Return the [X, Y] coordinate for the center point of the cell that contains the specified text.  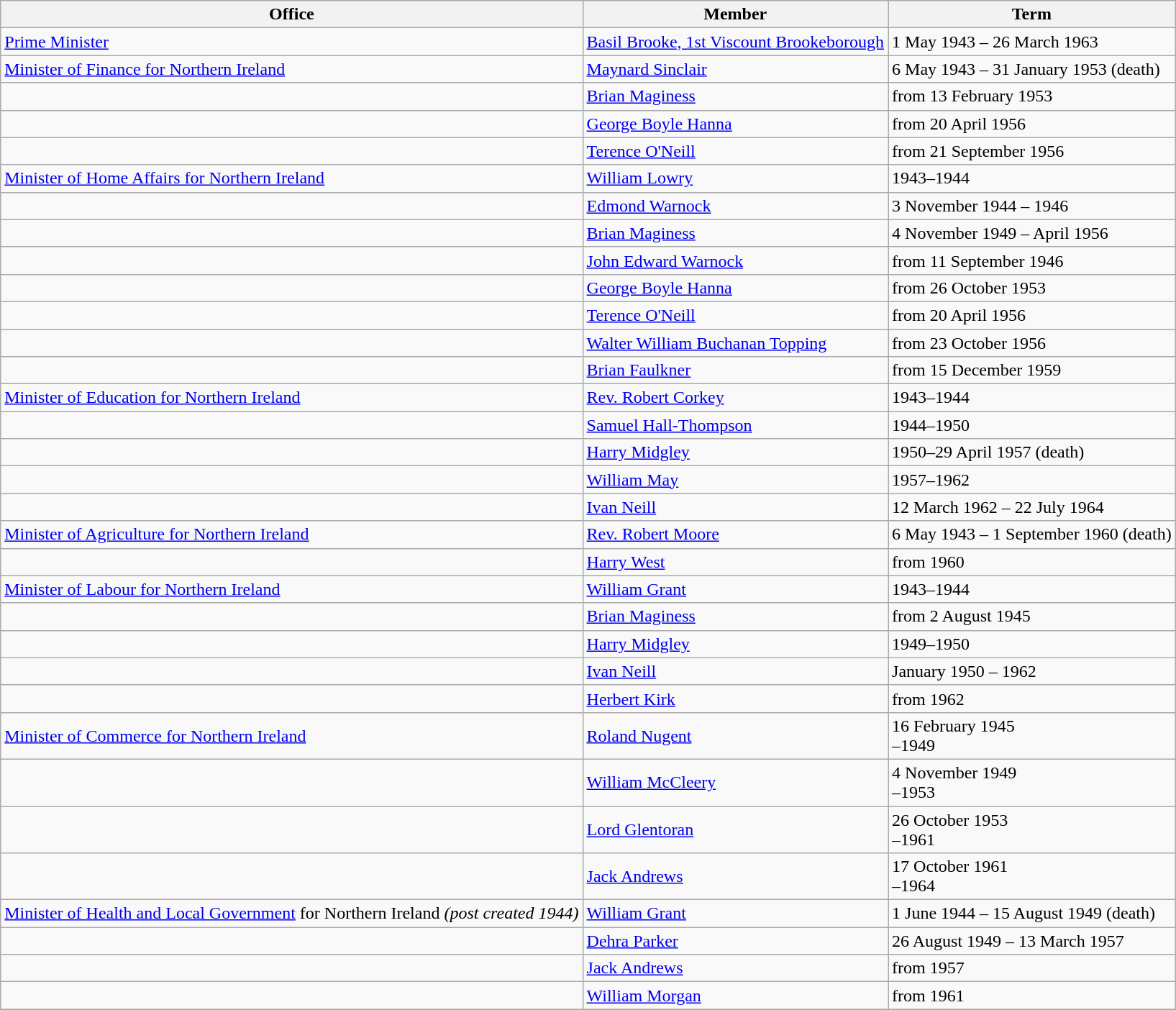
16 February 1945–1949 [1032, 735]
1957–1962 [1032, 480]
Walter William Buchanan Topping [735, 343]
Minister of Labour for Northern Ireland [292, 589]
from 26 October 1953 [1032, 288]
Minister of Agriculture for Northern Ireland [292, 534]
from 21 September 1956 [1032, 151]
3 November 1944 – 1946 [1032, 206]
from 2 August 1945 [1032, 617]
Minister of Home Affairs for Northern Ireland [292, 178]
1944–1950 [1032, 425]
Rev. Robert Moore [735, 534]
from 1962 [1032, 699]
from 15 December 1959 [1032, 370]
Minister of Health and Local Government for Northern Ireland (post created 1944) [292, 914]
Lord Glentoran [735, 829]
Office [292, 14]
1949–1950 [1032, 644]
Samuel Hall-Thompson [735, 425]
William May [735, 480]
Dehra Parker [735, 941]
17 October 1961–1964 [1032, 876]
26 August 1949 – 13 March 1957 [1032, 941]
Member [735, 14]
6 May 1943 – 1 September 1960 (death) [1032, 534]
Edmond Warnock [735, 206]
from 23 October 1956 [1032, 343]
Maynard Sinclair [735, 69]
January 1950 – 1962 [1032, 671]
from 11 September 1946 [1032, 260]
William Morgan [735, 996]
Herbert Kirk [735, 699]
1 June 1944 – 15 August 1949 (death) [1032, 914]
6 May 1943 – 31 January 1953 (death) [1032, 69]
12 March 1962 – 22 July 1964 [1032, 507]
26 October 1953–1961 [1032, 829]
1 May 1943 – 26 March 1963 [1032, 42]
Harry West [735, 562]
Prime Minister [292, 42]
Term [1032, 14]
Minister of Education for Northern Ireland [292, 398]
John Edward Warnock [735, 260]
4 November 1949 – April 1956 [1032, 233]
Minister of Finance for Northern Ireland [292, 69]
4 November 1949–1953 [1032, 783]
Minister of Commerce for Northern Ireland [292, 735]
1950–29 April 1957 (death) [1032, 452]
Basil Brooke, 1st Viscount Brookeborough [735, 42]
William McCleery [735, 783]
from 1961 [1032, 996]
William Lowry [735, 178]
Roland Nugent [735, 735]
Brian Faulkner [735, 370]
from 13 February 1953 [1032, 96]
Rev. Robert Corkey [735, 398]
from 1960 [1032, 562]
from 1957 [1032, 968]
